Search for the cell housing the specified text and yield its (X, Y) center coordinate. 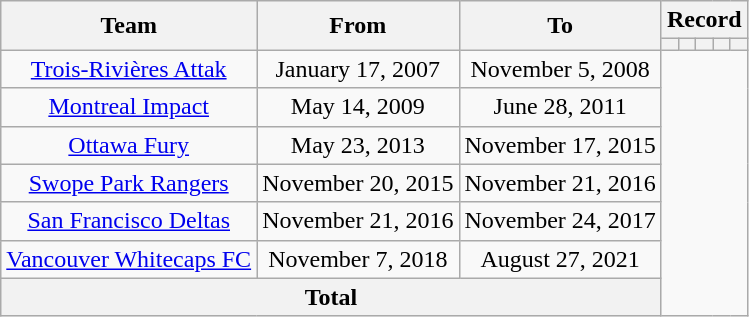
January 17, 2007 (358, 69)
Total (332, 297)
May 14, 2009 (358, 107)
May 23, 2013 (358, 145)
November 7, 2018 (358, 259)
Montreal Impact (129, 107)
Swope Park Rangers (129, 183)
Ottawa Fury (129, 145)
Vancouver Whitecaps FC (129, 259)
Team (129, 26)
November 17, 2015 (560, 145)
To (560, 26)
Record (704, 20)
August 27, 2021 (560, 259)
From (358, 26)
Trois-Rivières Attak (129, 69)
San Francisco Deltas (129, 221)
June 28, 2011 (560, 107)
November 20, 2015 (358, 183)
November 5, 2008 (560, 69)
November 24, 2017 (560, 221)
